From the cell containing the given text, extract its center point as (X, Y) coordinate. 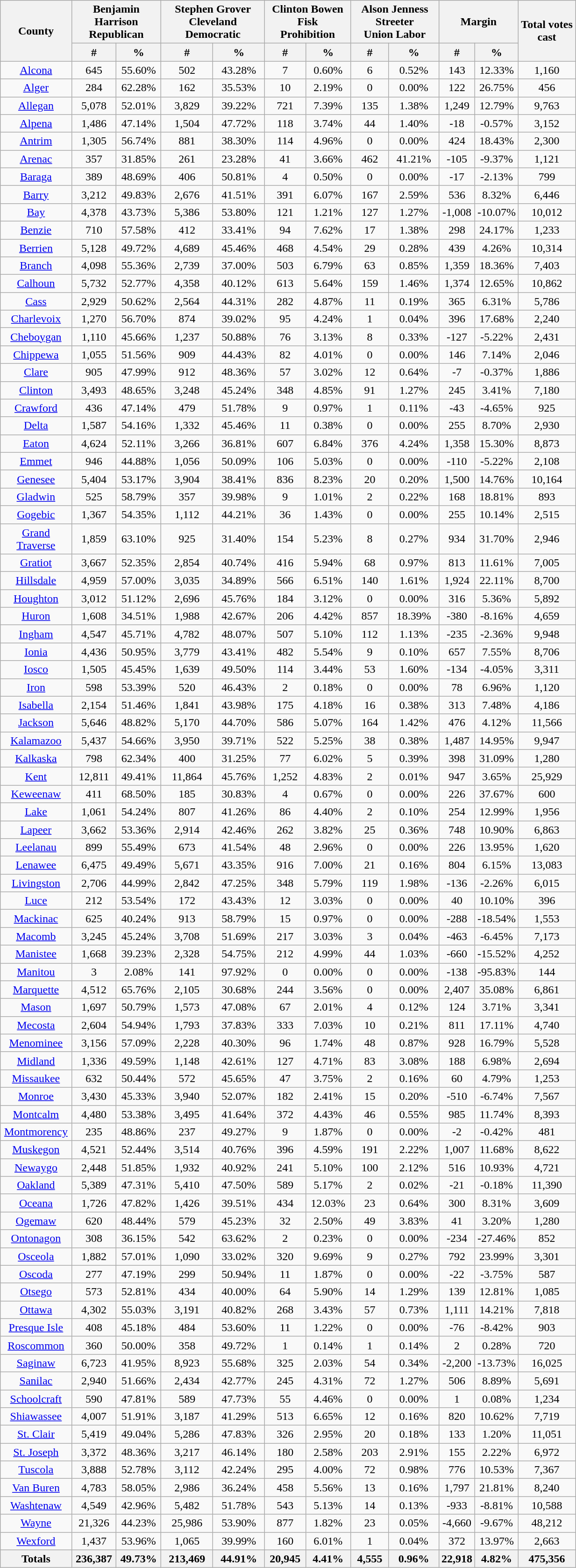
50.95% (139, 652)
5.56% (328, 1488)
-3.75% (496, 1274)
124 (457, 1007)
7.62% (328, 230)
25,986 (187, 1523)
54.66% (139, 741)
44.91% (239, 1559)
1,120 (547, 687)
7,367 (547, 1470)
Lake (36, 812)
95 (285, 319)
424 (457, 141)
Isabella (36, 705)
0.02% (414, 1185)
Benzie (36, 230)
5,386 (187, 212)
1.21% (328, 212)
10.90% (496, 829)
38.30% (239, 141)
46.14% (239, 1452)
6.96% (496, 687)
37.00% (239, 266)
1,797 (457, 1488)
10.10% (496, 901)
Kalamazoo (36, 741)
159 (370, 284)
4.31% (328, 1381)
146 (457, 355)
30.83% (239, 794)
24.17% (496, 230)
50.94% (239, 1274)
41.95% (139, 1363)
-4,660 (457, 1523)
-0.37% (496, 372)
-933 (457, 1505)
49.59% (139, 1061)
408 (94, 1327)
47.81% (139, 1398)
0.87% (414, 1043)
1,793 (187, 1025)
476 (457, 723)
7 (285, 70)
2,676 (187, 194)
122 (457, 88)
2,739 (187, 266)
Kent (36, 776)
Oakland (36, 1185)
50.81% (239, 177)
1,988 (187, 616)
1,111 (457, 1310)
586 (285, 723)
-234 (457, 1239)
16.79% (496, 1043)
813 (457, 563)
458 (285, 1488)
2,940 (94, 1381)
9,948 (547, 634)
49.27% (239, 1132)
333 (285, 1025)
54.94% (139, 1025)
217 (285, 936)
4,547 (94, 634)
-9.37% (496, 159)
-21 (457, 1185)
8,393 (547, 1114)
30.68% (239, 990)
2,328 (187, 954)
49.49% (139, 865)
1.46% (414, 284)
2,431 (547, 337)
51.56% (139, 355)
31.09% (496, 758)
5.03% (328, 461)
1,859 (94, 538)
57.09% (139, 1043)
6.02% (328, 758)
3,609 (547, 1203)
2,930 (547, 426)
10,862 (547, 284)
55.49% (139, 848)
0.22% (414, 497)
3,248 (187, 390)
Manistee (36, 954)
-10.07% (496, 212)
5,437 (94, 741)
3,191 (187, 1310)
-8.16% (496, 616)
Ingham (36, 634)
3,187 (187, 1417)
3,152 (547, 123)
1,160 (547, 70)
-2 (457, 1132)
0.50% (328, 177)
2,448 (94, 1168)
12.79% (496, 106)
Missaukee (36, 1078)
39.98% (239, 497)
Leelanau (36, 848)
0.05% (414, 1523)
43.35% (239, 865)
0.36% (414, 829)
9.69% (328, 1256)
12.33% (496, 70)
-18.54% (496, 919)
1,486 (94, 123)
2.41% (328, 1096)
4.83% (328, 776)
Crawford (36, 408)
3,217 (187, 1452)
1,956 (547, 812)
Monroe (36, 1096)
40.74% (239, 563)
1,121 (547, 159)
62.28% (139, 88)
48,212 (547, 1523)
4.71% (328, 1061)
180 (285, 1452)
47.50% (239, 1185)
3,495 (187, 1114)
48.07% (239, 634)
2,929 (94, 301)
4.59% (328, 1150)
5,286 (187, 1434)
4,549 (94, 1505)
10.14% (496, 514)
3,940 (187, 1096)
406 (187, 177)
4.54% (328, 248)
-76 (457, 1327)
5.13% (328, 1505)
1,305 (94, 141)
2,842 (187, 883)
2,105 (187, 990)
4.01% (328, 355)
16,025 (547, 1363)
Hillsdale (36, 581)
52.77% (139, 284)
3,012 (94, 599)
44.31% (239, 301)
0.73% (414, 1310)
748 (457, 829)
112 (370, 634)
0.21% (414, 1025)
37.83% (239, 1025)
12.65% (496, 284)
Oscoda (36, 1274)
1,332 (187, 426)
Total votes cast (547, 31)
8.31% (496, 1203)
481 (547, 1132)
26.75% (496, 88)
1,253 (547, 1078)
40.82% (239, 1310)
657 (457, 652)
Iosco (36, 670)
Alpena (36, 123)
-288 (457, 919)
360 (94, 1345)
50.88% (239, 337)
-95.83% (496, 972)
5.07% (328, 723)
50.62% (139, 301)
2,407 (457, 990)
2,696 (187, 599)
168 (457, 497)
5,128 (94, 248)
5,170 (187, 723)
-110 (457, 461)
4.79% (496, 1078)
5.94% (328, 563)
-4.05% (496, 670)
1,148 (187, 1061)
1,270 (94, 319)
39.71% (239, 741)
41.54% (239, 848)
Cheboygan (36, 337)
235 (94, 1132)
40.30% (239, 1043)
4.12% (496, 723)
4,740 (547, 1025)
7,818 (547, 1310)
1.82% (328, 1523)
412 (187, 230)
2.50% (328, 1221)
57.58% (139, 230)
17.11% (496, 1025)
3.83% (414, 1221)
184 (285, 599)
0.96% (414, 1559)
5.90% (328, 1292)
236,387 (94, 1559)
905 (94, 372)
2,154 (94, 705)
5,892 (547, 599)
35.08% (496, 990)
1,055 (94, 355)
277 (94, 1274)
Schoolcraft (36, 1398)
53.17% (139, 479)
710 (94, 230)
1,726 (94, 1203)
1.42% (414, 723)
Ionia (36, 652)
4,659 (547, 616)
326 (285, 1434)
4,186 (547, 705)
3.75% (328, 1078)
573 (94, 1292)
4,959 (94, 581)
Muskegon (36, 1150)
47.08% (239, 1007)
1,426 (187, 1203)
22,918 (457, 1559)
3,904 (187, 479)
2,663 (547, 1541)
-510 (457, 1096)
1.03% (414, 954)
3.56% (328, 990)
Osceola (36, 1256)
3,341 (547, 1007)
3,950 (187, 741)
903 (547, 1327)
Huron (36, 616)
1,056 (187, 461)
607 (285, 443)
2.19% (328, 88)
41.51% (239, 194)
598 (94, 687)
456 (547, 88)
776 (457, 1470)
3.44% (328, 670)
241 (285, 1168)
2,108 (547, 461)
-235 (457, 634)
1,932 (187, 1168)
590 (94, 1398)
1.40% (414, 123)
53.38% (139, 1114)
2.58% (328, 1452)
-138 (457, 972)
Arenac (36, 159)
76 (285, 337)
1,608 (94, 616)
-8.42% (496, 1327)
44.43% (239, 355)
Van Buren (36, 1488)
1,500 (457, 479)
Saginaw (36, 1363)
St. Joseph (36, 1452)
8.70% (496, 426)
53.96% (139, 1541)
1,065 (187, 1541)
5,786 (547, 301)
874 (187, 319)
8,240 (547, 1488)
8,873 (547, 443)
1,085 (547, 1292)
0.39% (414, 758)
3,035 (187, 581)
11.68% (496, 1150)
8,622 (547, 1150)
2.12% (414, 1168)
298 (457, 230)
Barry (36, 194)
6,863 (547, 829)
502 (187, 70)
7,567 (547, 1096)
44.88% (139, 461)
1,090 (187, 1256)
54.75% (239, 954)
2.01% (328, 1007)
261 (187, 159)
12,811 (94, 776)
11.74% (496, 1114)
39.51% (239, 1203)
3,667 (94, 563)
1,573 (187, 1007)
5.79% (328, 883)
566 (285, 581)
Alger (36, 88)
18.39% (414, 616)
475,356 (547, 1559)
38 (370, 741)
0.11% (414, 408)
50.09% (239, 461)
4,721 (547, 1168)
43.98% (239, 705)
520 (187, 687)
Benjamin HarrisonRepublican (116, 22)
52.44% (139, 1150)
-463 (457, 936)
3,829 (187, 106)
64 (285, 1292)
Wayne (36, 1523)
46 (370, 1114)
9,763 (547, 106)
3,662 (94, 829)
52.78% (139, 1470)
40.12% (239, 284)
1,359 (457, 266)
33.41% (239, 230)
4.26% (496, 248)
632 (94, 1078)
909 (187, 355)
365 (457, 301)
172 (187, 901)
1,374 (457, 284)
3,779 (187, 652)
Charlevoix (36, 319)
1,504 (187, 123)
720 (547, 1345)
6.65% (328, 1417)
4,512 (94, 990)
7,005 (547, 563)
899 (94, 848)
912 (187, 372)
947 (457, 776)
1,487 (457, 741)
4,624 (94, 443)
Kalkaska (36, 758)
10,012 (547, 212)
91 (370, 390)
2,300 (547, 141)
53.54% (139, 901)
2,986 (187, 1488)
-136 (457, 883)
-105 (457, 159)
5,671 (187, 865)
7.48% (496, 705)
Clinton Bowen FiskProhibition (308, 22)
36.15% (139, 1239)
Montmorency (36, 1132)
857 (370, 616)
Lenawee (36, 865)
-18 (457, 123)
100 (370, 1168)
182 (285, 1096)
18.43% (496, 141)
7,403 (547, 266)
Stephen Grover ClevelandDemocratic (213, 22)
799 (547, 177)
63.10% (139, 538)
-22 (457, 1274)
82 (285, 355)
Jackson (36, 723)
4,007 (94, 1417)
14.76% (496, 479)
237 (187, 1132)
40.24% (139, 919)
587 (547, 1274)
4,358 (187, 284)
Clinton (36, 390)
1,007 (457, 1150)
11,390 (547, 1185)
16 (370, 705)
313 (457, 705)
811 (457, 1025)
5,732 (94, 284)
50.79% (139, 1007)
41.29% (239, 1417)
1.20% (496, 1434)
1,882 (94, 1256)
54 (370, 1363)
4,782 (187, 634)
8,706 (547, 652)
188 (457, 1061)
Sanilac (36, 1381)
299 (187, 1274)
4.42% (328, 616)
6 (370, 70)
Oceana (36, 1203)
4.40% (328, 812)
7.14% (496, 355)
1.22% (328, 1327)
13,083 (547, 865)
3.41% (496, 390)
3.66% (328, 159)
45.45% (139, 670)
5,646 (94, 723)
3,301 (547, 1256)
3,493 (94, 390)
106 (285, 461)
0.01% (414, 776)
0.19% (414, 301)
5.23% (328, 538)
-27.46% (496, 1239)
0.60% (328, 70)
3,888 (94, 1470)
2.08% (139, 972)
51.46% (139, 705)
13 (370, 1488)
162 (187, 88)
23.99% (496, 1256)
54.24% (139, 812)
1,367 (94, 514)
21 (370, 865)
0.98% (414, 1470)
23.28% (239, 159)
1,061 (94, 812)
5,389 (94, 1185)
4.46% (328, 1398)
Delta (36, 426)
376 (370, 443)
-134 (457, 670)
4.85% (328, 390)
Baraga (36, 177)
213,469 (187, 1559)
0.08% (496, 1398)
1.74% (328, 1043)
416 (285, 563)
36.81% (239, 443)
42.67% (239, 616)
8.32% (496, 194)
-6.74% (496, 1096)
8,700 (547, 581)
613 (285, 284)
542 (187, 1239)
0.52% (414, 70)
-380 (457, 616)
2.96% (328, 848)
Chippewa (36, 355)
43.43% (239, 901)
11,566 (547, 723)
4,783 (94, 1488)
17 (370, 230)
4,302 (94, 1310)
-43 (457, 408)
572 (187, 1078)
4.87% (328, 301)
6,475 (94, 865)
53.90% (239, 1523)
284 (94, 88)
41.26% (239, 812)
49.83% (139, 194)
49.73% (139, 1559)
7,719 (547, 1417)
141 (187, 972)
52.07% (239, 1096)
18.81% (496, 497)
-1,008 (457, 212)
10.62% (496, 1417)
Tuscola (36, 1470)
1,886 (547, 372)
877 (285, 1523)
12.03% (328, 1203)
6,015 (547, 883)
0.12% (414, 1007)
308 (94, 1239)
-2.36% (496, 634)
7.55% (496, 652)
Grand Traverse (36, 538)
4,436 (94, 652)
49.41% (139, 776)
1,249 (457, 106)
Eaton (36, 443)
160 (285, 1541)
516 (457, 1168)
2,706 (94, 883)
78 (457, 687)
3.43% (328, 1310)
3,266 (187, 443)
4.82% (496, 1559)
4.18% (328, 705)
52.81% (139, 1292)
5,404 (94, 479)
282 (285, 301)
6.98% (496, 1061)
4.41% (328, 1559)
482 (285, 652)
Houghton (36, 599)
44.21% (239, 514)
10,164 (547, 479)
6.79% (328, 266)
144 (547, 972)
Manitou (36, 972)
14.21% (496, 1310)
48.69% (139, 177)
47.73% (239, 1398)
Gratiot (36, 563)
Genesee (36, 479)
2,228 (187, 1043)
164 (370, 723)
721 (285, 106)
-6.45% (496, 936)
35.53% (239, 88)
119 (370, 883)
12.81% (496, 1292)
6.07% (328, 194)
5.17% (328, 1185)
55 (285, 1398)
3,245 (94, 936)
8.23% (328, 479)
68.50% (139, 794)
203 (370, 1452)
25,929 (547, 776)
10.93% (496, 1168)
17.68% (496, 319)
53.60% (239, 1327)
11,864 (187, 776)
48.65% (139, 390)
2.95% (328, 1434)
5,419 (94, 1434)
9,947 (547, 741)
358 (187, 1345)
6.31% (496, 301)
63 (370, 266)
175 (285, 705)
1,668 (94, 954)
55.60% (139, 70)
3,212 (94, 194)
29 (370, 248)
1.98% (414, 883)
40.92% (239, 1168)
398 (457, 758)
1,639 (187, 670)
0.34% (414, 1363)
34.89% (239, 581)
268 (285, 1310)
47.99% (139, 372)
34.51% (139, 616)
503 (285, 266)
13.95% (496, 848)
244 (285, 990)
3,156 (94, 1043)
507 (285, 634)
51.85% (139, 1168)
536 (457, 194)
985 (457, 1114)
Bay (36, 212)
2.91% (414, 1452)
3,372 (94, 1452)
15.30% (496, 443)
Antrim (36, 141)
484 (187, 1327)
8.89% (496, 1381)
7,173 (547, 936)
254 (457, 812)
140 (370, 581)
43.73% (139, 212)
893 (547, 497)
4.43% (328, 1114)
3.20% (496, 1221)
31.70% (496, 538)
45.66% (139, 337)
4,555 (370, 1559)
2,515 (547, 514)
1,697 (94, 1007)
2,434 (187, 1381)
2,914 (187, 829)
645 (94, 70)
42.96% (139, 1505)
1,336 (94, 1061)
5,482 (187, 1505)
53 (370, 670)
10,314 (547, 248)
Branch (36, 266)
185 (187, 794)
154 (285, 538)
Mackinac (36, 919)
135 (370, 106)
6.84% (328, 443)
155 (457, 1452)
39.99% (239, 1541)
2,946 (547, 538)
5 (370, 758)
77 (285, 758)
51.91% (139, 1417)
1,587 (94, 426)
522 (285, 741)
Mason (36, 1007)
13.97% (496, 1541)
3.08% (414, 1061)
6,723 (94, 1363)
-17 (457, 177)
Lapeer (36, 829)
5,528 (547, 1043)
5,078 (94, 106)
53.36% (139, 829)
55.68% (239, 1363)
Margin (478, 22)
45.33% (139, 1096)
325 (285, 1363)
48.44% (139, 1221)
Clare (36, 372)
Presque Isle (36, 1327)
12.99% (496, 812)
Ontonagon (36, 1239)
673 (187, 848)
Luce (36, 901)
52.01% (139, 106)
934 (457, 538)
44.99% (139, 883)
-0.18% (496, 1185)
792 (457, 1256)
5.64% (328, 284)
506 (457, 1381)
2.03% (328, 1363)
45.23% (239, 1221)
3,514 (187, 1150)
21.81% (496, 1488)
6.01% (328, 1541)
916 (285, 865)
4.96% (328, 141)
Gogebic (36, 514)
21,326 (94, 1523)
1,358 (457, 443)
-9.67% (496, 1523)
51.69% (239, 936)
2,240 (547, 319)
411 (94, 794)
18.36% (496, 266)
46.43% (239, 687)
Montcalm (36, 1114)
6.15% (496, 865)
543 (285, 1505)
7,180 (547, 390)
3.13% (328, 337)
1.43% (328, 514)
53.39% (139, 687)
Totals (36, 1559)
40.00% (239, 1292)
47.31% (139, 1185)
1.61% (414, 581)
5,410 (187, 1185)
6,972 (547, 1452)
56.70% (139, 319)
49 (370, 1221)
47.72% (239, 123)
4,689 (187, 248)
37.67% (496, 794)
31.40% (239, 538)
2,564 (187, 301)
49.50% (239, 670)
7.03% (328, 1025)
4,252 (547, 954)
Alson Jenness StreeterUnion Labor (394, 22)
0.55% (414, 1114)
63.62% (239, 1239)
1,252 (285, 776)
-127 (457, 337)
Midland (36, 1061)
625 (94, 919)
Menominee (36, 1043)
262 (285, 829)
3.71% (496, 1007)
389 (94, 177)
1.13% (414, 634)
43.41% (239, 652)
52.11% (139, 443)
1,620 (547, 848)
167 (370, 194)
51.66% (139, 1381)
-15.52% (496, 954)
36 (285, 514)
913 (187, 919)
36.24% (239, 1488)
Allegan (36, 106)
2,694 (547, 1061)
Emmet (36, 461)
-0.42% (496, 1132)
468 (285, 248)
479 (187, 408)
0.13% (414, 1505)
31.85% (139, 159)
0.67% (328, 794)
50.00% (139, 1345)
946 (94, 461)
-0.57% (496, 123)
Shiawassee (36, 1417)
118 (285, 123)
45.18% (139, 1327)
391 (285, 194)
County (36, 31)
11,051 (547, 1434)
St. Clair (36, 1434)
47.19% (139, 1274)
57.00% (139, 581)
3.74% (328, 123)
2,854 (187, 563)
38.41% (239, 479)
58.05% (139, 1488)
1,234 (547, 1398)
96 (285, 1043)
4,378 (94, 212)
43.28% (239, 70)
48.86% (139, 1132)
Iron (36, 687)
820 (457, 1417)
53.80% (239, 212)
68 (370, 563)
6,861 (547, 990)
4.00% (328, 1470)
54.35% (139, 514)
-2.26% (496, 883)
60 (457, 1078)
65.76% (139, 990)
600 (547, 794)
0.85% (414, 266)
4,480 (94, 1114)
462 (370, 159)
121 (285, 212)
191 (370, 1150)
42.46% (239, 829)
Alcona (36, 70)
47.82% (139, 1203)
133 (457, 1434)
6.51% (328, 581)
Cass (36, 301)
7.00% (328, 865)
-8.81% (496, 1505)
2.59% (414, 194)
852 (547, 1239)
4,521 (94, 1150)
5.36% (496, 599)
33.02% (239, 1256)
94 (285, 230)
-13.73% (496, 1363)
25 (370, 829)
40 (457, 901)
49.04% (139, 1434)
6,446 (547, 194)
525 (94, 497)
3.82% (328, 829)
45.65% (239, 1078)
-2,200 (457, 1363)
836 (285, 479)
20,945 (285, 1559)
1,505 (94, 670)
11.61% (496, 563)
42.24% (239, 1470)
Washtenaw (36, 1505)
513 (285, 1417)
5.25% (328, 741)
31.25% (239, 758)
206 (285, 616)
3.12% (328, 599)
1.60% (414, 670)
10,588 (547, 1505)
139 (457, 1292)
807 (187, 812)
5.54% (328, 652)
1.29% (414, 1292)
-2.13% (496, 177)
Mecosta (36, 1025)
Gladwin (36, 497)
83 (370, 1061)
41.64% (239, 1114)
47 (285, 1078)
40.76% (239, 1150)
42.77% (239, 1381)
804 (457, 865)
14.95% (496, 741)
2,604 (94, 1025)
295 (285, 1470)
52.35% (139, 563)
8,923 (187, 1363)
22.11% (496, 581)
51.12% (139, 599)
439 (457, 248)
579 (187, 1221)
56.74% (139, 141)
67 (285, 1007)
39.23% (139, 954)
1,841 (187, 705)
Livingston (36, 883)
798 (94, 758)
Ogemaw (36, 1221)
1,237 (187, 337)
320 (285, 1256)
1,437 (94, 1541)
Wexford (36, 1541)
5,691 (547, 1381)
Roscommon (36, 1345)
44.70% (239, 723)
48.82% (139, 723)
316 (457, 599)
39.22% (239, 106)
3.65% (496, 776)
39.02% (239, 319)
1,924 (457, 581)
0.33% (414, 337)
Otsego (36, 1292)
54.16% (139, 426)
42.61% (239, 1061)
Berrien (36, 248)
928 (457, 1043)
47.83% (239, 1434)
57.01% (139, 1256)
10.53% (496, 1470)
4.99% (328, 954)
Calhoun (36, 284)
3,708 (187, 936)
4,098 (94, 266)
400 (187, 758)
47.25% (239, 883)
62.34% (139, 758)
0.23% (328, 1239)
143 (457, 70)
3,112 (187, 1470)
Ottawa (36, 1310)
Keweenaw (36, 794)
3.02% (328, 372)
1.01% (328, 497)
32 (285, 1221)
2,046 (547, 355)
41.21% (414, 159)
1,233 (547, 230)
Marquette (36, 990)
620 (94, 1221)
1,553 (547, 919)
-7 (457, 372)
-4.65% (496, 408)
3,430 (94, 1096)
44.23% (139, 1523)
55.03% (139, 1310)
881 (187, 141)
86 (285, 812)
7.39% (328, 106)
436 (94, 408)
50.44% (139, 1078)
Macomb (36, 936)
300 (457, 1203)
1,110 (94, 337)
3,311 (547, 670)
Newaygo (36, 1168)
55.36% (139, 266)
97.92% (239, 972)
1,112 (187, 514)
-660 (457, 954)
45.71% (139, 634)
